Output the (X, Y) coordinate of the center of the cell containing the given text.  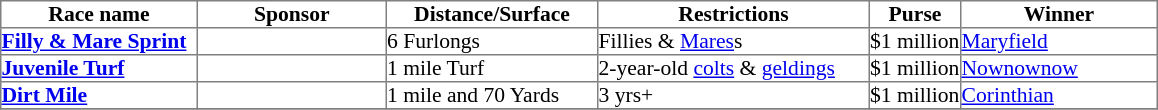
2-year-old colts & geldings (734, 68)
Race name (99, 14)
1 mile Turf (492, 68)
Corinthian (1059, 96)
Juvenile Turf (99, 68)
Maryfield (1059, 42)
Dirt Mile (99, 96)
Sponsor (292, 14)
Fillies & Maress (734, 42)
3 yrs+ (734, 96)
1 mile and 70 Yards (492, 96)
6 Furlongs (492, 42)
Purse (915, 14)
Filly & Mare Sprint (99, 42)
Distance/Surface (492, 14)
Restrictions (734, 14)
Nownownow (1059, 68)
Winner (1059, 14)
